Scan for the cell matching the given text and deliver its (x, y) coordinate at center. 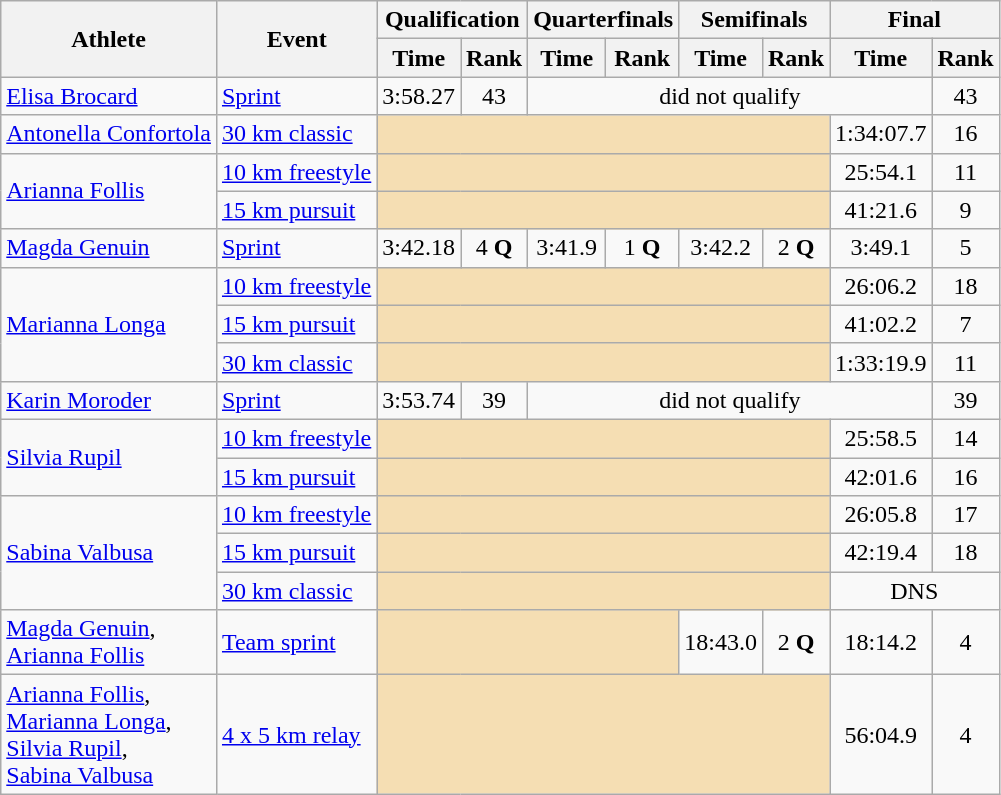
Elisa Brocard (109, 96)
Antonella Confortola (109, 134)
26:05.8 (881, 515)
Sabina Valbusa (109, 553)
14 (966, 438)
Karin Moroder (109, 400)
3:58.27 (419, 96)
42:19.4 (881, 553)
3:42.18 (419, 248)
Silvia Rupil (109, 457)
26:06.2 (881, 286)
1 Q (642, 248)
Arianna Follis, Marianna Longa, Silvia Rupil, Sabina Valbusa (109, 734)
3:41.9 (567, 248)
17 (966, 515)
Athlete (109, 39)
3:49.1 (881, 248)
DNS (915, 591)
Final (915, 20)
56:04.9 (881, 734)
4 x 5 km relay (296, 734)
41:02.2 (881, 324)
Event (296, 39)
41:21.6 (881, 210)
4 Q (494, 248)
18:43.0 (721, 642)
Quarterfinals (604, 20)
42:01.6 (881, 477)
1:33:19.9 (881, 362)
18:14.2 (881, 642)
3:53.74 (419, 400)
Magda Genuin (109, 248)
9 (966, 210)
7 (966, 324)
Team sprint (296, 642)
Qualification (452, 20)
1:34:07.7 (881, 134)
Semifinals (754, 20)
25:58.5 (881, 438)
25:54.1 (881, 172)
Marianna Longa (109, 324)
Magda Genuin, Arianna Follis (109, 642)
3:42.2 (721, 248)
5 (966, 248)
Arianna Follis (109, 191)
